Detect which cell encompasses the target text, then output its [x, y] center coordinate. 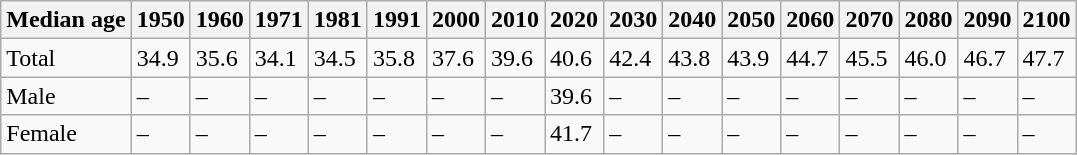
46.0 [928, 58]
2070 [870, 20]
43.9 [752, 58]
2030 [634, 20]
34.1 [278, 58]
Male [66, 96]
35.8 [396, 58]
41.7 [574, 134]
Median age [66, 20]
2100 [1046, 20]
35.6 [220, 58]
1950 [160, 20]
44.7 [810, 58]
1991 [396, 20]
47.7 [1046, 58]
2000 [456, 20]
46.7 [988, 58]
1960 [220, 20]
Total [66, 58]
2050 [752, 20]
2020 [574, 20]
34.5 [338, 58]
2040 [692, 20]
Female [66, 134]
45.5 [870, 58]
43.8 [692, 58]
1981 [338, 20]
34.9 [160, 58]
2010 [516, 20]
2080 [928, 20]
2090 [988, 20]
1971 [278, 20]
37.6 [456, 58]
40.6 [574, 58]
2060 [810, 20]
42.4 [634, 58]
